Search for the cell housing the specified text and yield its (X, Y) center coordinate. 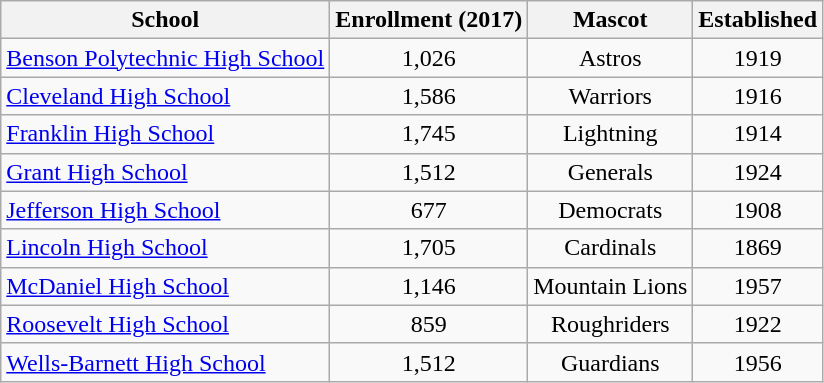
Lincoln High School (166, 248)
Mountain Lions (610, 286)
Cleveland High School (166, 96)
Lightning (610, 134)
1956 (758, 362)
1,146 (429, 286)
1957 (758, 286)
Jefferson High School (166, 210)
Franklin High School (166, 134)
Guardians (610, 362)
Established (758, 20)
677 (429, 210)
Enrollment (2017) (429, 20)
1914 (758, 134)
McDaniel High School (166, 286)
Wells-Barnett High School (166, 362)
1924 (758, 172)
1,586 (429, 96)
1,705 (429, 248)
Roughriders (610, 324)
1919 (758, 58)
Cardinals (610, 248)
Mascot (610, 20)
Astros (610, 58)
Benson Polytechnic High School (166, 58)
Grant High School (166, 172)
Warriors (610, 96)
1,026 (429, 58)
Roosevelt High School (166, 324)
1908 (758, 210)
1916 (758, 96)
Democrats (610, 210)
School (166, 20)
1869 (758, 248)
1922 (758, 324)
Generals (610, 172)
1,745 (429, 134)
859 (429, 324)
